For the text-containing cell, return its midpoint in [x, y] coordinate format. 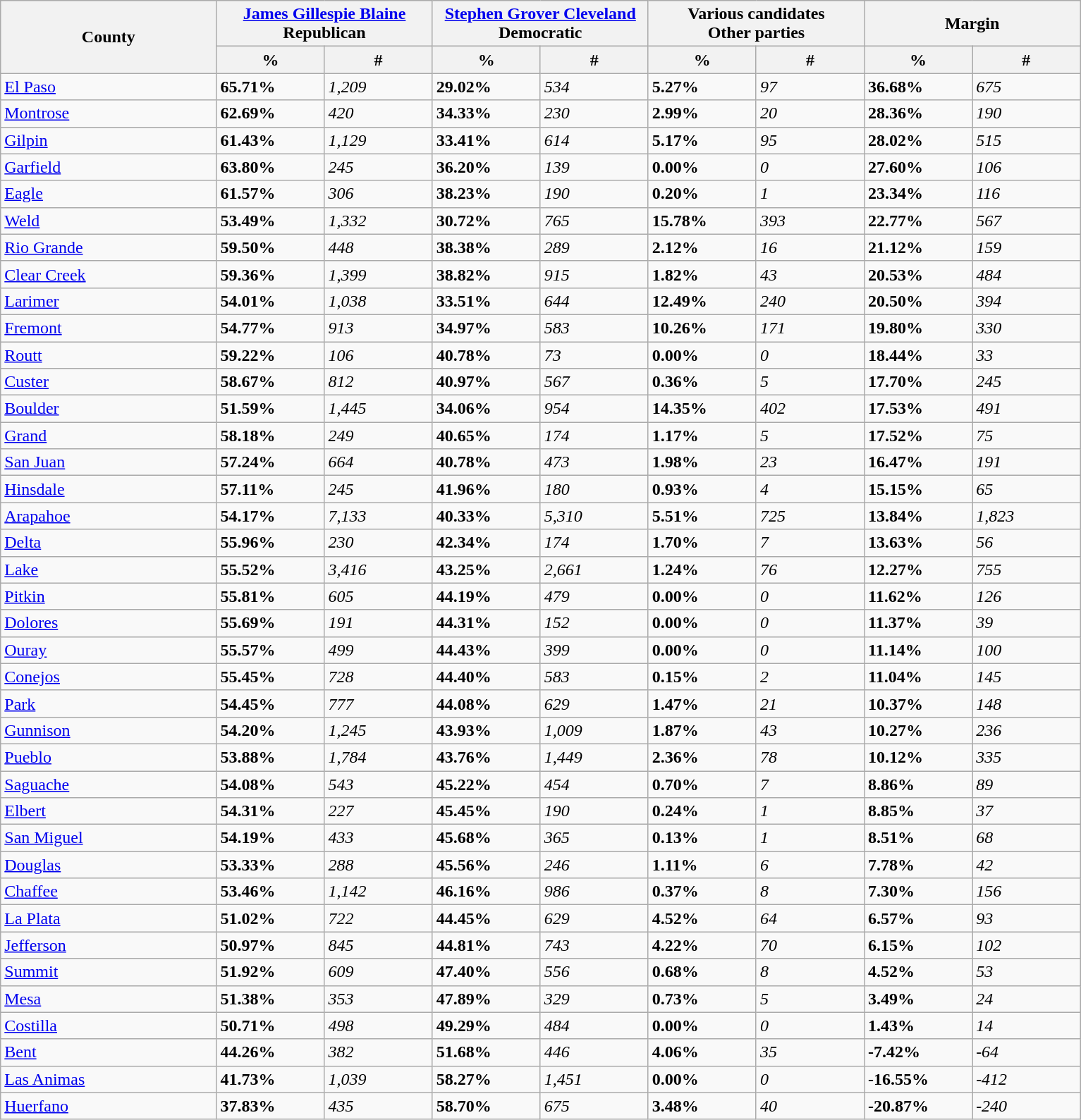
22.77% [918, 221]
12.27% [918, 570]
180 [594, 489]
17.53% [918, 409]
1.11% [702, 865]
21 [810, 703]
765 [594, 221]
1,039 [378, 1079]
13.84% [918, 516]
2,661 [594, 570]
145 [1027, 677]
78 [810, 757]
San Juan [109, 462]
La Plata [109, 918]
44.19% [487, 596]
1,209 [378, 87]
21.12% [918, 247]
722 [378, 918]
Gunnison [109, 730]
3.48% [702, 1106]
609 [378, 972]
0.68% [702, 972]
986 [594, 892]
54.31% [271, 811]
53.88% [271, 757]
San Miguel [109, 838]
58.27% [487, 1079]
68 [1027, 838]
97 [810, 87]
152 [594, 623]
49.29% [487, 1026]
13.63% [918, 543]
-64 [1027, 1052]
58.18% [271, 436]
17.52% [918, 436]
38.82% [487, 274]
126 [1027, 596]
Jefferson [109, 945]
54.77% [271, 328]
8.51% [918, 838]
159 [1027, 247]
Boulder [109, 409]
1,449 [594, 757]
65 [1027, 489]
Lake [109, 570]
51.68% [487, 1052]
246 [594, 865]
51.59% [271, 409]
139 [594, 167]
55.52% [271, 570]
1.70% [702, 543]
534 [594, 87]
35 [810, 1052]
16.47% [918, 462]
14 [1027, 1026]
41.96% [487, 489]
Grand [109, 436]
15.78% [702, 221]
40 [810, 1106]
1.24% [702, 570]
45.22% [487, 784]
353 [378, 999]
Park [109, 703]
11.62% [918, 596]
56 [1027, 543]
70 [810, 945]
2.12% [702, 247]
Stephen Grover ClevelandDemocratic [540, 24]
33 [1027, 355]
0.13% [702, 838]
236 [1027, 730]
-16.55% [918, 1079]
1,823 [1027, 516]
605 [378, 596]
0.70% [702, 784]
8.85% [918, 811]
20.50% [918, 301]
Montrose [109, 113]
491 [1027, 409]
53.49% [271, 221]
171 [810, 328]
28.02% [918, 140]
Costilla [109, 1026]
-412 [1027, 1079]
Elbert [109, 811]
County [109, 37]
365 [594, 838]
Larimer [109, 301]
55.69% [271, 623]
435 [378, 1106]
Custer [109, 382]
Dolores [109, 623]
1.82% [702, 274]
38.38% [487, 247]
6.15% [918, 945]
-20.87% [918, 1106]
394 [1027, 301]
543 [378, 784]
5,310 [594, 516]
59.36% [271, 274]
-7.42% [918, 1052]
1.98% [702, 462]
10.12% [918, 757]
1,038 [378, 301]
Ouray [109, 650]
16 [810, 247]
61.57% [271, 194]
40.33% [487, 516]
55.96% [271, 543]
777 [378, 703]
44.08% [487, 703]
Margin [972, 24]
43.76% [487, 757]
40.65% [487, 436]
44.26% [271, 1052]
10.27% [918, 730]
Routt [109, 355]
Pueblo [109, 757]
Clear Creek [109, 274]
50.97% [271, 945]
45.56% [487, 865]
7.30% [918, 892]
44.81% [487, 945]
Bent [109, 1052]
75 [1027, 436]
3.49% [918, 999]
1,245 [378, 730]
Hinsdale [109, 489]
249 [378, 436]
1,451 [594, 1079]
18.44% [918, 355]
63.80% [271, 167]
10.37% [918, 703]
Delta [109, 543]
47.89% [487, 999]
156 [1027, 892]
7,133 [378, 516]
Arapahoe [109, 516]
53 [1027, 972]
0.37% [702, 892]
2.99% [702, 113]
10.26% [702, 328]
45.45% [487, 811]
0.20% [702, 194]
95 [810, 140]
1,399 [378, 274]
845 [378, 945]
11.37% [918, 623]
393 [810, 221]
54.01% [271, 301]
0.36% [702, 382]
4.22% [702, 945]
59.50% [271, 247]
743 [594, 945]
53.33% [271, 865]
51.02% [271, 918]
473 [594, 462]
-240 [1027, 1106]
7.78% [918, 865]
446 [594, 1052]
38.23% [487, 194]
498 [378, 1026]
1,142 [378, 892]
42.34% [487, 543]
11.14% [918, 650]
50.71% [271, 1026]
14.35% [702, 409]
44.45% [487, 918]
227 [378, 811]
2.36% [702, 757]
17.70% [918, 382]
33.41% [487, 140]
382 [378, 1052]
8.86% [918, 784]
Rio Grande [109, 247]
Mesa [109, 999]
644 [594, 301]
1.17% [702, 436]
93 [1027, 918]
Saguache [109, 784]
100 [1027, 650]
1.43% [918, 1026]
51.38% [271, 999]
45.68% [487, 838]
399 [594, 650]
1.47% [702, 703]
29.02% [487, 87]
Eagle [109, 194]
954 [594, 409]
57.11% [271, 489]
1,009 [594, 730]
27.60% [918, 167]
55.45% [271, 677]
23.34% [918, 194]
515 [1027, 140]
479 [594, 596]
64 [810, 918]
6 [810, 865]
43.93% [487, 730]
28.36% [918, 113]
19.80% [918, 328]
Pitkin [109, 596]
54.19% [271, 838]
1.87% [702, 730]
448 [378, 247]
62.69% [271, 113]
288 [378, 865]
289 [594, 247]
2 [810, 677]
54.45% [271, 703]
76 [810, 570]
36.20% [487, 167]
5.27% [702, 87]
4.06% [702, 1052]
20 [810, 113]
335 [1027, 757]
51.92% [271, 972]
1,445 [378, 409]
Las Animas [109, 1079]
34.33% [487, 113]
58.70% [487, 1106]
102 [1027, 945]
15.15% [918, 489]
Fremont [109, 328]
Weld [109, 221]
30.72% [487, 221]
54.20% [271, 730]
36.68% [918, 87]
55.57% [271, 650]
20.53% [918, 274]
728 [378, 677]
402 [810, 409]
61.43% [271, 140]
34.97% [487, 328]
454 [594, 784]
913 [378, 328]
42 [1027, 865]
58.67% [271, 382]
0.93% [702, 489]
148 [1027, 703]
755 [1027, 570]
Conejos [109, 677]
Garfield [109, 167]
Summit [109, 972]
812 [378, 382]
65.71% [271, 87]
33.51% [487, 301]
915 [594, 274]
44.40% [487, 677]
1,784 [378, 757]
556 [594, 972]
1,332 [378, 221]
39 [1027, 623]
725 [810, 516]
40.97% [487, 382]
6.57% [918, 918]
Chaffee [109, 892]
306 [378, 194]
43.25% [487, 570]
4 [810, 489]
499 [378, 650]
Douglas [109, 865]
240 [810, 301]
37 [1027, 811]
614 [594, 140]
11.04% [918, 677]
Various candidatesOther parties [756, 24]
55.81% [271, 596]
5.17% [702, 140]
664 [378, 462]
3,416 [378, 570]
46.16% [487, 892]
59.22% [271, 355]
1,129 [378, 140]
0.15% [702, 677]
0.24% [702, 811]
54.08% [271, 784]
41.73% [271, 1079]
Huerfano [109, 1106]
0.73% [702, 999]
420 [378, 113]
57.24% [271, 462]
44.43% [487, 650]
12.49% [702, 301]
34.06% [487, 409]
116 [1027, 194]
47.40% [487, 972]
330 [1027, 328]
El Paso [109, 87]
5.51% [702, 516]
37.83% [271, 1106]
73 [594, 355]
54.17% [271, 516]
433 [378, 838]
Gilpin [109, 140]
44.31% [487, 623]
23 [810, 462]
24 [1027, 999]
James Gillespie BlaineRepublican [324, 24]
53.46% [271, 892]
89 [1027, 784]
329 [594, 999]
